Return the (X, Y) coordinate for the center point of the cell that contains the specified text.  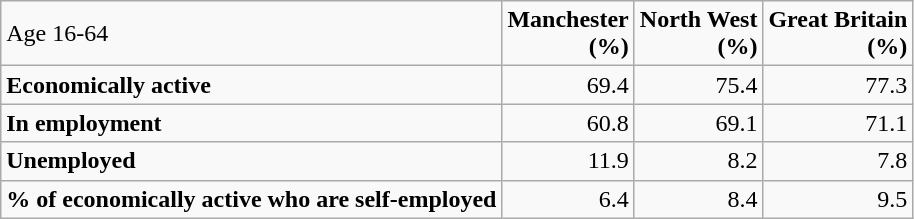
Age 16-64 (252, 34)
75.4 (698, 85)
North West (%) (698, 34)
71.1 (838, 123)
% of economically active who are self-employed (252, 199)
In employment (252, 123)
11.9 (568, 161)
Economically active (252, 85)
77.3 (838, 85)
Unemployed (252, 161)
69.1 (698, 123)
9.5 (838, 199)
69.4 (568, 85)
8.2 (698, 161)
Manchester (%) (568, 34)
Great Britain (%) (838, 34)
8.4 (698, 199)
6.4 (568, 199)
7.8 (838, 161)
60.8 (568, 123)
